Scan for the cell matching the given text and deliver its (X, Y) coordinate at center. 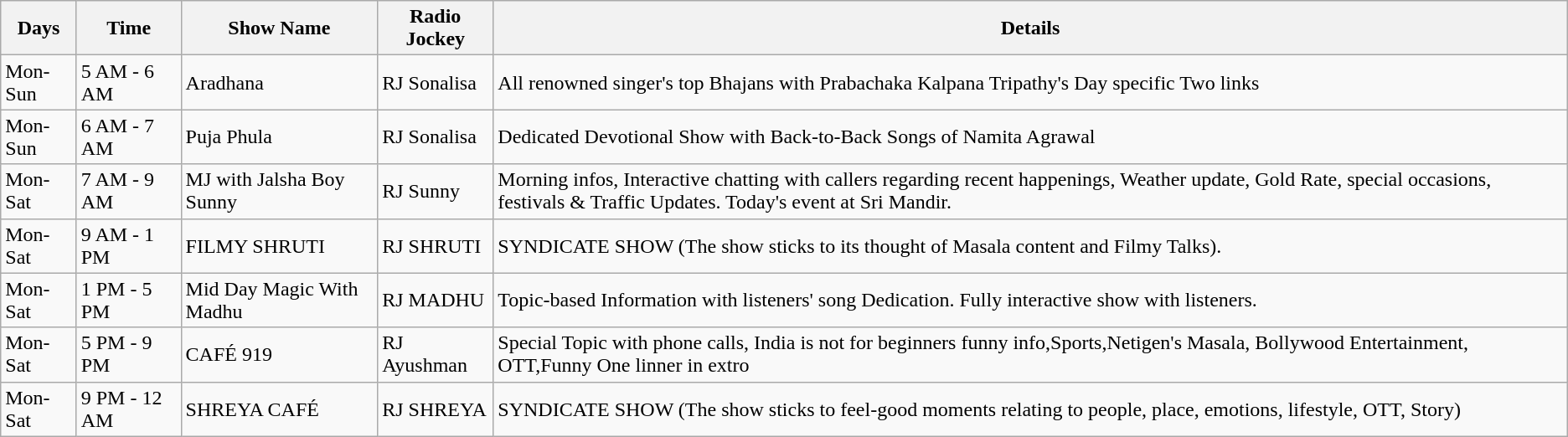
SYNDICATE SHOW (The show sticks to its thought of Masala content and Filmy Talks). (1030, 246)
Time (129, 28)
All renowned singer's top Bhajans with Prabachaka Kalpana Tripathy's Day specific Two links (1030, 82)
Special Topic with phone calls, India is not for beginners funny info,Sports,Netigen's Masala, Bollywood Entertainment, OTT,Funny One linner in extro (1030, 355)
9 AM - 1 PM (129, 246)
Puja Phula (280, 137)
Radio Jockey (436, 28)
6 AM - 7 AM (129, 137)
Mid Day Magic With Madhu (280, 300)
RJ SHRUTI (436, 246)
Details (1030, 28)
RJ SHREYA (436, 409)
SYNDICATE SHOW (The show sticks to feel-good moments relating to people, place, emotions, lifestyle, OTT, Story) (1030, 409)
SHREYA CAFÉ (280, 409)
CAFÉ 919 (280, 355)
Days (39, 28)
FILMY SHRUTI (280, 246)
5 PM - 9 PM (129, 355)
RJ MADHU (436, 300)
Dedicated Devotional Show with Back-to-Back Songs of Namita Agrawal (1030, 137)
Show Name (280, 28)
RJ Sunny (436, 191)
7 AM - 9 AM (129, 191)
1 PM - 5 PM (129, 300)
5 AM - 6 AM (129, 82)
Aradhana (280, 82)
Topic-based Information with listeners' song Dedication. Fully interactive show with listeners. (1030, 300)
RJ Ayushman (436, 355)
9 PM - 12 AM (129, 409)
MJ with Jalsha Boy Sunny (280, 191)
